Detect which cell encompasses the target text, then output its (X, Y) center coordinate. 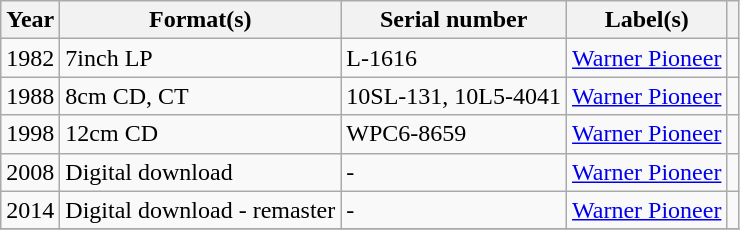
Year (30, 20)
1982 (30, 58)
7inch LP (200, 58)
2014 (30, 210)
12cm CD (200, 134)
Digital download (200, 172)
WPC6-8659 (454, 134)
10SL-131, 10L5-4041 (454, 96)
1988 (30, 96)
Digital download - remaster (200, 210)
L-1616 (454, 58)
1998 (30, 134)
Label(s) (647, 20)
2008 (30, 172)
Serial number (454, 20)
Format(s) (200, 20)
8cm CD, CT (200, 96)
